Find where the given text appears and provide that cell's center as (x, y) coordinate. 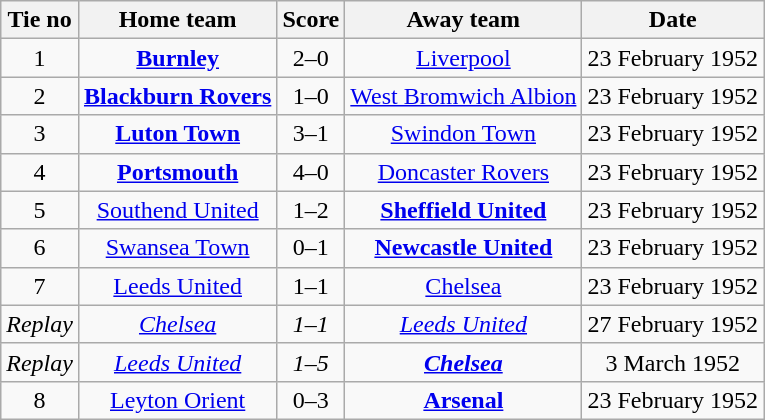
Portsmouth (177, 172)
3 March 1952 (673, 362)
Home team (177, 20)
4–0 (311, 172)
Leyton Orient (177, 400)
3–1 (311, 134)
Score (311, 20)
Southend United (177, 210)
1 (40, 58)
7 (40, 286)
5 (40, 210)
Blackburn Rovers (177, 96)
Tie no (40, 20)
0–3 (311, 400)
1–5 (311, 362)
Swansea Town (177, 248)
2–0 (311, 58)
Liverpool (464, 58)
Sheffield United (464, 210)
27 February 1952 (673, 324)
8 (40, 400)
Doncaster Rovers (464, 172)
West Bromwich Albion (464, 96)
Swindon Town (464, 134)
0–1 (311, 248)
Newcastle United (464, 248)
4 (40, 172)
Date (673, 20)
Arsenal (464, 400)
Burnley (177, 58)
6 (40, 248)
Luton Town (177, 134)
1–2 (311, 210)
2 (40, 96)
3 (40, 134)
1–0 (311, 96)
Away team (464, 20)
